Identify which cell holds the provided text, then report its [X, Y] central coordinate. 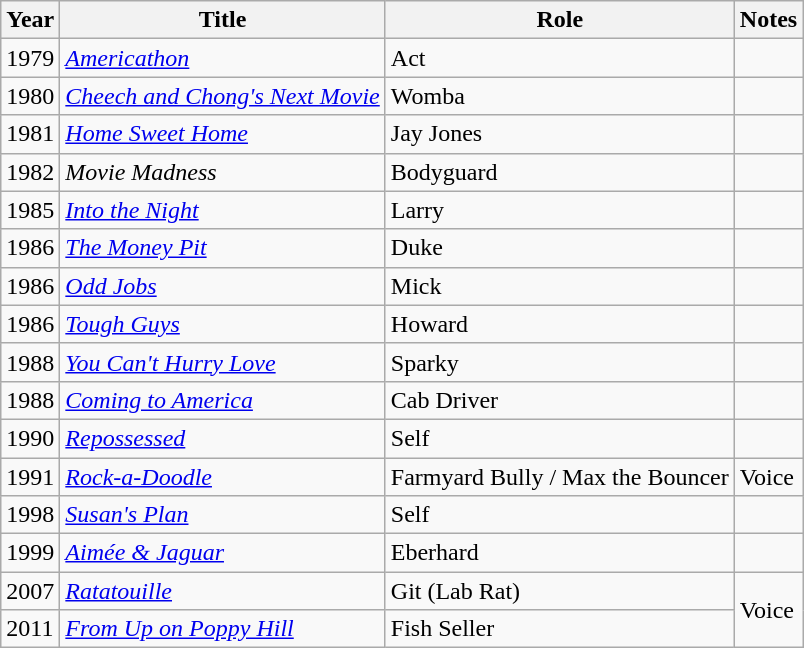
Womba [560, 96]
Farmyard Bully / Max the Bouncer [560, 477]
1998 [30, 515]
Mick [560, 286]
1982 [30, 172]
Howard [560, 324]
Bodyguard [560, 172]
1980 [30, 96]
2011 [30, 629]
Odd Jobs [222, 286]
1990 [30, 438]
From Up on Poppy Hill [222, 629]
Coming to America [222, 400]
Sparky [560, 362]
1979 [30, 58]
Movie Madness [222, 172]
Jay Jones [560, 134]
Year [30, 20]
Repossessed [222, 438]
Rock-a-Doodle [222, 477]
Eberhard [560, 553]
Git (Lab Rat) [560, 591]
You Can't Hurry Love [222, 362]
Cab Driver [560, 400]
Title [222, 20]
1981 [30, 134]
Cheech and Chong's Next Movie [222, 96]
The Money Pit [222, 248]
1991 [30, 477]
1999 [30, 553]
Role [560, 20]
Home Sweet Home [222, 134]
Aimée & Jaguar [222, 553]
Tough Guys [222, 324]
Susan's Plan [222, 515]
Ratatouille [222, 591]
Act [560, 58]
Into the Night [222, 210]
Notes [768, 20]
Americathon [222, 58]
2007 [30, 591]
1985 [30, 210]
Larry [560, 210]
Duke [560, 248]
Fish Seller [560, 629]
